Find where the given text appears and provide that cell's center as [x, y] coordinate. 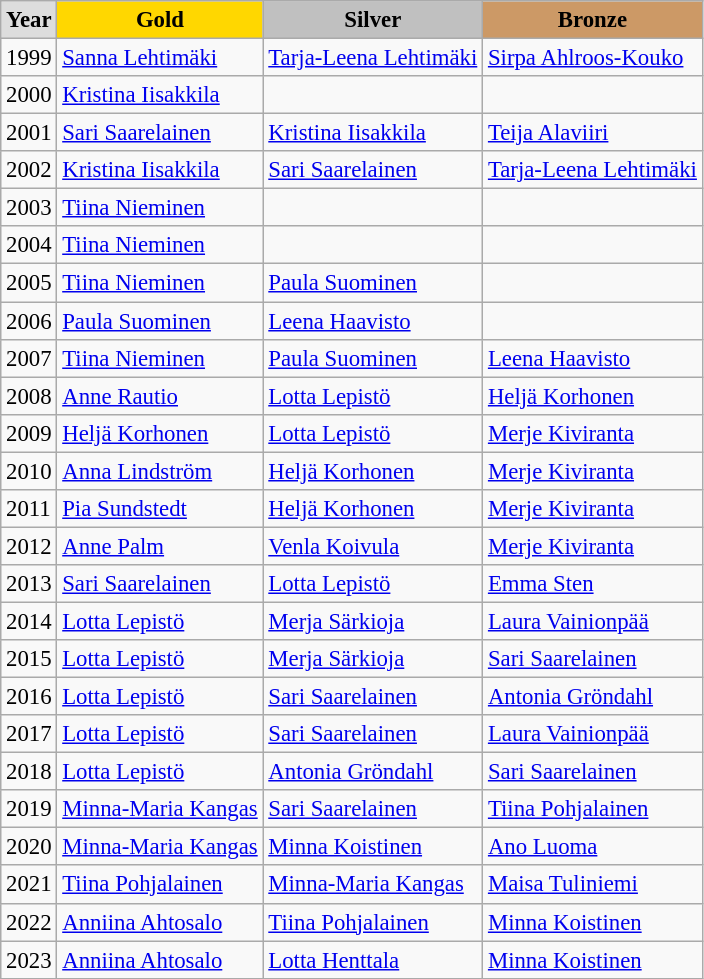
2003 [29, 208]
2004 [29, 245]
Lotta Henttala [373, 960]
Gold [160, 20]
Silver [373, 20]
2018 [29, 772]
2008 [29, 396]
Anne Palm [160, 546]
2021 [29, 885]
2017 [29, 734]
2010 [29, 471]
Sanna Lehtimäki [160, 58]
Anna Lindström [160, 471]
Bronze [593, 20]
Venla Koivula [373, 546]
2020 [29, 847]
2011 [29, 509]
2016 [29, 697]
Maisa Tuliniemi [593, 885]
2001 [29, 133]
2012 [29, 546]
Pia Sundstedt [160, 509]
Year [29, 20]
1999 [29, 58]
2022 [29, 922]
Sirpa Ahlroos-Kouko [593, 58]
2002 [29, 170]
2005 [29, 283]
2014 [29, 621]
Teija Alaviiri [593, 133]
2015 [29, 659]
2009 [29, 433]
2013 [29, 584]
2007 [29, 358]
2023 [29, 960]
Emma Sten [593, 584]
2006 [29, 321]
Ano Luoma [593, 847]
Anne Rautio [160, 396]
2019 [29, 809]
2000 [29, 95]
